Return the (X, Y) coordinate for the center point of the cell that contains the specified text.  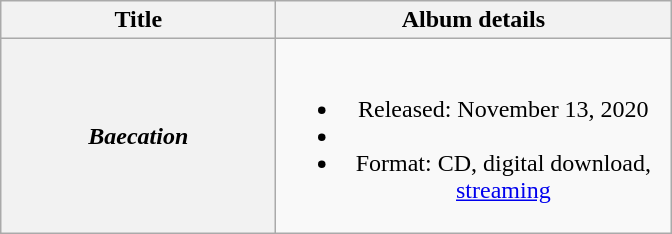
Album details (474, 20)
Baecation (138, 136)
Title (138, 20)
Released: November 13, 2020Format: CD, digital download, streaming (474, 136)
